Find where the given text appears and provide that cell's center as (X, Y) coordinate. 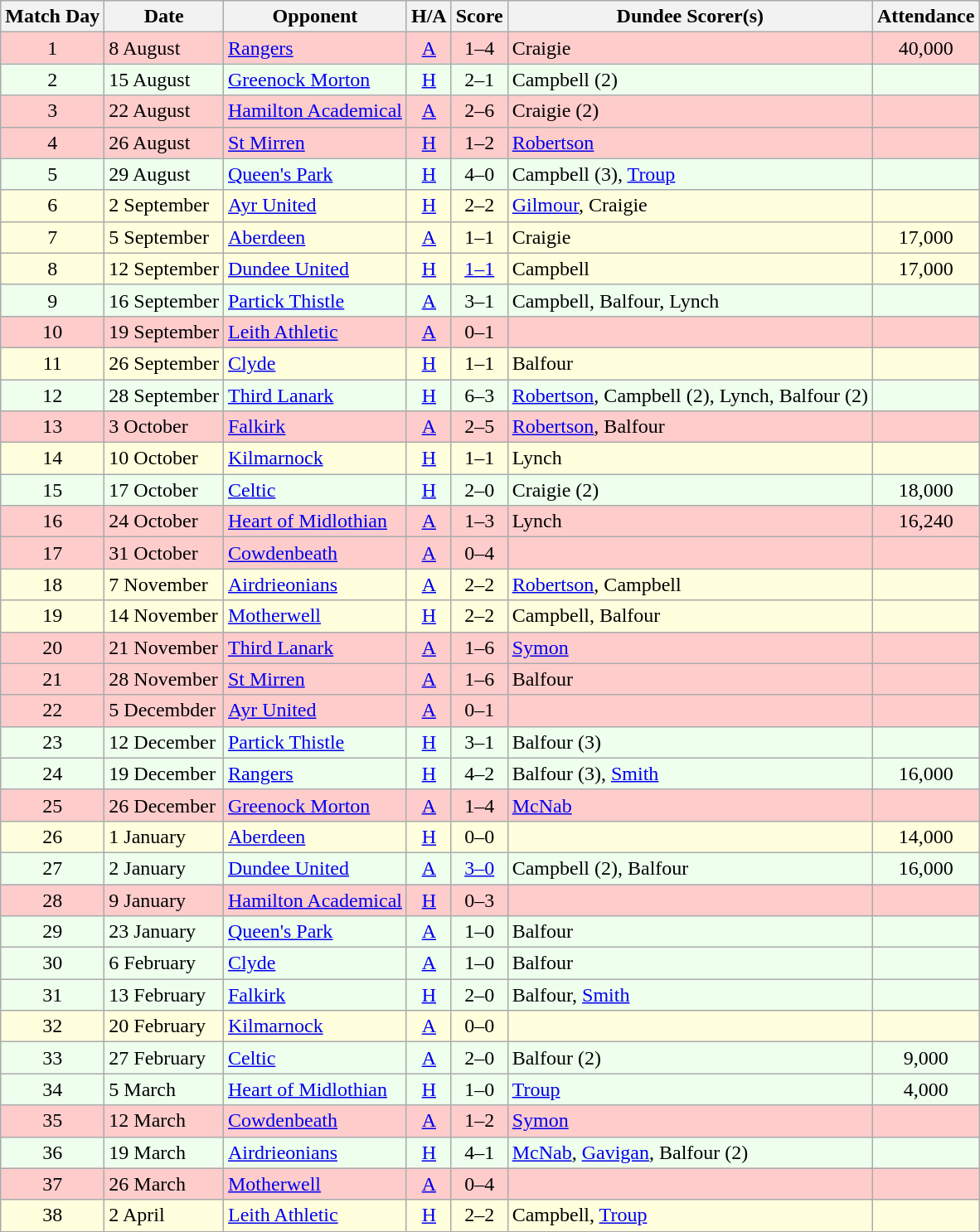
26 September (164, 363)
10 (53, 332)
21 November (164, 648)
34 (53, 1089)
18 (53, 584)
4–0 (479, 174)
19 March (164, 1152)
24 (53, 774)
Campbell (690, 269)
16,240 (925, 521)
2 April (164, 1215)
2–5 (479, 427)
4–2 (479, 774)
Campbell, Troup (690, 1215)
22 August (164, 111)
Robertson, Campbell (690, 584)
Campbell (2), Balfour (690, 868)
11 (53, 363)
9,000 (925, 1058)
Score (479, 17)
Balfour (3) (690, 742)
Robertson, Campbell (2), Lynch, Balfour (2) (690, 395)
14 (53, 458)
12 September (164, 269)
5 September (164, 237)
6 February (164, 963)
29 (53, 932)
25 (53, 805)
6–3 (479, 395)
4,000 (925, 1089)
36 (53, 1152)
23 (53, 742)
20 February (164, 1026)
9 January (164, 900)
0–3 (479, 900)
7 (53, 237)
8 August (164, 48)
Balfour, Smith (690, 995)
2 (53, 80)
3–0 (479, 868)
15 (53, 490)
30 (53, 963)
McNab, Gavigan, Balfour (2) (690, 1152)
32 (53, 1026)
2–1 (479, 80)
5 (53, 174)
Balfour (2) (690, 1058)
14,000 (925, 837)
35 (53, 1121)
10 October (164, 458)
Troup (690, 1089)
26 August (164, 143)
8 (53, 269)
16 (53, 521)
12 (53, 395)
12 March (164, 1121)
3 October (164, 427)
17 October (164, 490)
Opponent (315, 17)
4 (53, 143)
28 November (164, 679)
18,000 (925, 490)
1 January (164, 837)
19 (53, 616)
2–6 (479, 111)
1 (53, 48)
19 December (164, 774)
Campbell (3), Troup (690, 174)
Robertson, Balfour (690, 427)
14 November (164, 616)
Campbell, Balfour (690, 616)
40,000 (925, 48)
28 (53, 900)
31 (53, 995)
13 (53, 427)
20 (53, 648)
6 (53, 206)
27 February (164, 1058)
9 (53, 300)
2 January (164, 868)
23 January (164, 932)
31 October (164, 553)
Balfour (3), Smith (690, 774)
Gilmour, Craigie (690, 206)
17 (53, 553)
12 December (164, 742)
Dundee Scorer(s) (690, 17)
McNab (690, 805)
19 September (164, 332)
Campbell (2) (690, 80)
33 (53, 1058)
27 (53, 868)
H/A (429, 17)
24 October (164, 521)
29 August (164, 174)
1–3 (479, 521)
13 February (164, 995)
38 (53, 1215)
Campbell, Balfour, Lynch (690, 300)
Date (164, 17)
5 Decembder (164, 711)
7 November (164, 584)
28 September (164, 395)
2 September (164, 206)
5 March (164, 1089)
26 March (164, 1184)
Robertson (690, 143)
22 (53, 711)
37 (53, 1184)
16 September (164, 300)
15 August (164, 80)
4–1 (479, 1152)
3 (53, 111)
Attendance (925, 17)
26 December (164, 805)
26 (53, 837)
21 (53, 679)
Match Day (53, 17)
